Determine the [X, Y] coordinate at the center of the cell enclosing the given text.  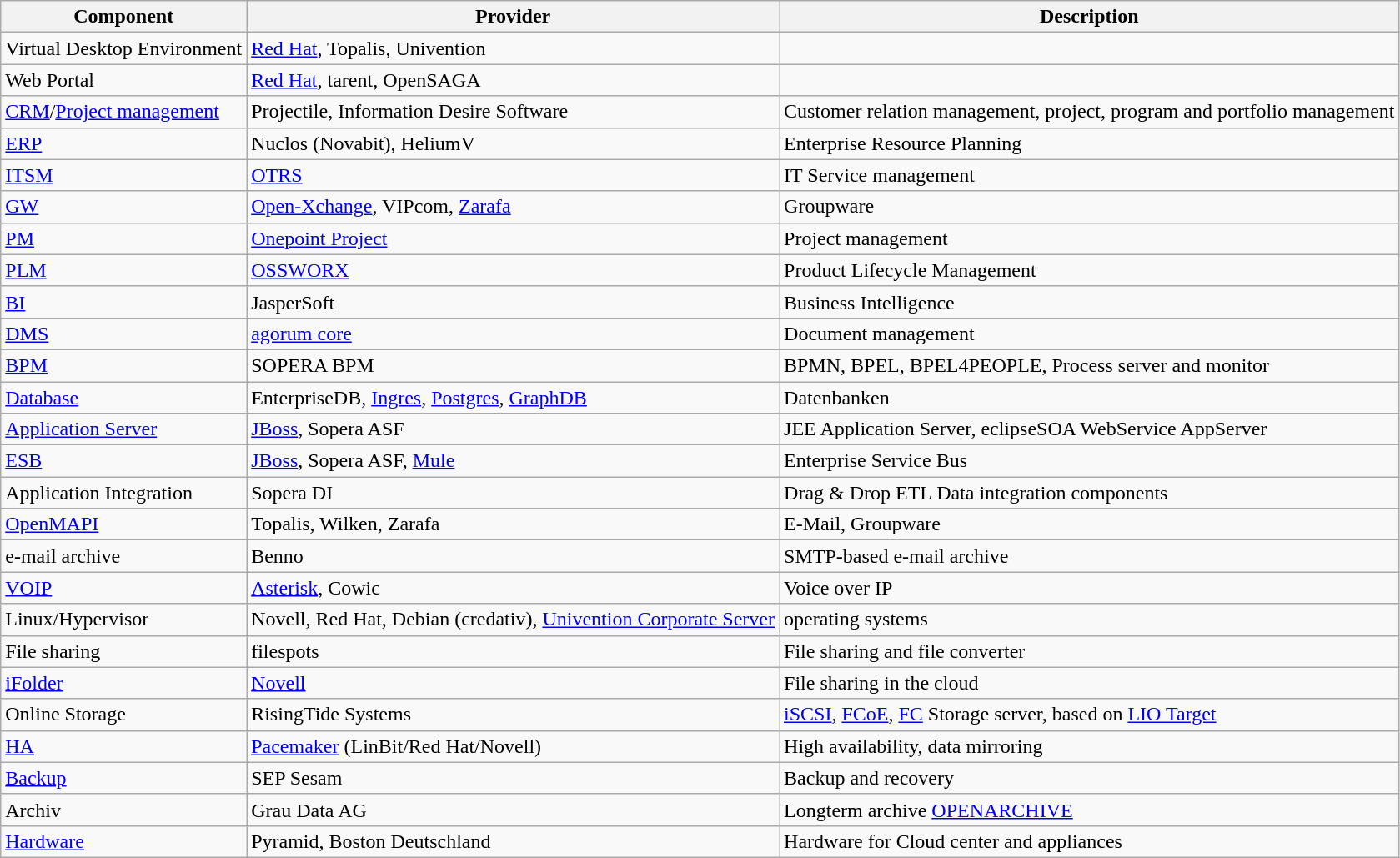
Archiv [123, 810]
Document management [1090, 334]
iSCSI, FCoE, FC Storage server, based on LIO Target [1090, 715]
JBoss, Sopera ASF, Mule [514, 461]
Sopera DI [514, 493]
Novell, Red Hat, Debian (credativ), Univention Corporate Server [514, 620]
VOIP [123, 588]
Component [123, 17]
Benno [514, 556]
ITSM [123, 175]
ESB [123, 461]
CRM/Project management [123, 112]
SMTP-based e-mail archive [1090, 556]
High availability, data mirroring [1090, 746]
Hardware for Cloud center and appliances [1090, 841]
Database [123, 398]
Enterprise Resource Planning [1090, 143]
Drag & Drop ETL Data integration components [1090, 493]
Hardware [123, 841]
Application Integration [123, 493]
iFolder [123, 683]
Novell [514, 683]
IT Service management [1090, 175]
SEP Sesam [514, 778]
File sharing and file converter [1090, 651]
Pacemaker (LinBit/Red Hat/Novell) [514, 746]
Description [1090, 17]
DMS [123, 334]
Virtual Desktop Environment [123, 48]
Projectile, Information Desire Software [514, 112]
JBoss, Sopera ASF [514, 429]
Product Lifecycle Management [1090, 270]
GW [123, 207]
HA [123, 746]
Backup [123, 778]
Onepoint Project [514, 238]
OpenMAPI [123, 524]
Pyramid, Boston Deutschland [514, 841]
JEE Application Server, eclipseSOA WebService AppServer [1090, 429]
Application Server [123, 429]
Grau Data AG [514, 810]
Backup and recovery [1090, 778]
Asterisk, Cowic [514, 588]
Enterprise Service Bus [1090, 461]
Red Hat, tarent, OpenSAGA [514, 80]
Open-Xchange, VIPcom, Zarafa [514, 207]
OSSWORX [514, 270]
Project management [1090, 238]
PM [123, 238]
Voice over IP [1090, 588]
e-mail archive [123, 556]
BPM [123, 365]
Online Storage [123, 715]
Datenbanken [1090, 398]
File sharing [123, 651]
Customer relation management, project, program and portfolio management [1090, 112]
Linux/Hypervisor [123, 620]
agorum core [514, 334]
operating systems [1090, 620]
filespots [514, 651]
EnterpriseDB, Ingres, Postgres, GraphDB [514, 398]
Groupware [1090, 207]
BPMN, BPEL, BPEL4PEOPLE, Process server and monitor [1090, 365]
Provider [514, 17]
E-Mail, Groupware [1090, 524]
OTRS [514, 175]
PLM [123, 270]
ERP [123, 143]
Longterm archive OPENARCHIVE [1090, 810]
File sharing in the cloud [1090, 683]
RisingTide Systems [514, 715]
Nuclos (Novabit), HeliumV [514, 143]
Red Hat, Topalis, Univention [514, 48]
SOPERA BPM [514, 365]
Topalis, Wilken, Zarafa [514, 524]
JasperSoft [514, 302]
Web Portal [123, 80]
BI [123, 302]
Business Intelligence [1090, 302]
